For the text-containing cell, return its midpoint in [x, y] coordinate format. 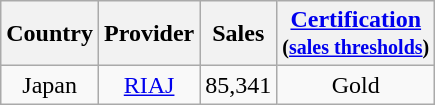
Japan [50, 85]
RIAJ [148, 85]
Country [50, 34]
Provider [148, 34]
85,341 [238, 85]
Gold [356, 85]
Sales [238, 34]
Certification(sales thresholds) [356, 34]
